Detect which cell encompasses the target text, then output its (X, Y) center coordinate. 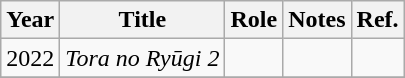
Year (30, 20)
Role (254, 20)
Title (142, 20)
Tora no Ryūgi 2 (142, 58)
Ref. (378, 20)
2022 (30, 58)
Notes (317, 20)
